Search for the cell housing the specified text and yield its (X, Y) center coordinate. 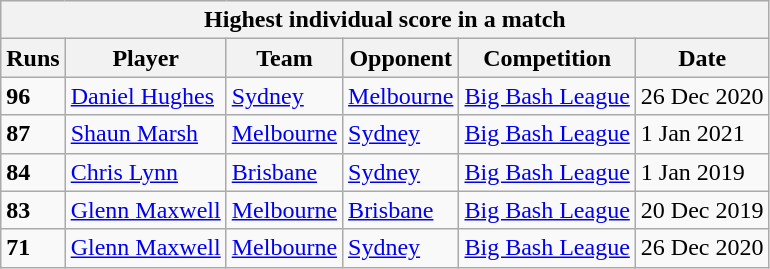
Player (146, 58)
Date (702, 58)
83 (33, 210)
Runs (33, 58)
1 Jan 2021 (702, 134)
Team (284, 58)
1 Jan 2019 (702, 172)
96 (33, 96)
Daniel Hughes (146, 96)
Shaun Marsh (146, 134)
84 (33, 172)
Chris Lynn (146, 172)
Highest individual score in a match (385, 20)
87 (33, 134)
20 Dec 2019 (702, 210)
71 (33, 248)
Opponent (401, 58)
Competition (547, 58)
